Return [X, Y] of the center of cell containing provided text 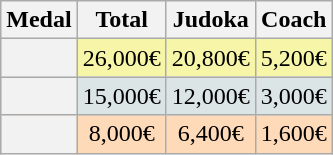
3,000€ [294, 96]
26,000€ [122, 58]
5,200€ [294, 58]
20,800€ [210, 58]
Total [122, 20]
8,000€ [122, 134]
12,000€ [210, 96]
6,400€ [210, 134]
15,000€ [122, 96]
1,600€ [294, 134]
Coach [294, 20]
Medal [39, 20]
Judoka [210, 20]
